Return [X, Y] of the center of cell containing provided text 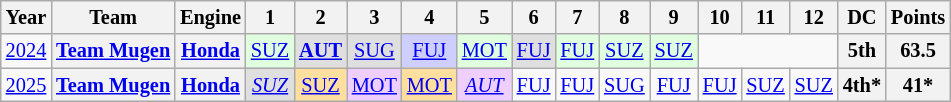
2024 [26, 51]
Points [918, 17]
2025 [26, 85]
12 [814, 17]
41* [918, 85]
7 [577, 17]
3 [374, 17]
DC [862, 17]
11 [765, 17]
8 [624, 17]
6 [534, 17]
1 [270, 17]
10 [720, 17]
9 [674, 17]
Engine [210, 17]
Year [26, 17]
Team [113, 17]
63.5 [918, 51]
5 [484, 17]
4th* [862, 85]
5th [862, 51]
2 [320, 17]
4 [430, 17]
